Determine the (X, Y) coordinate at the center of the cell enclosing the given text.  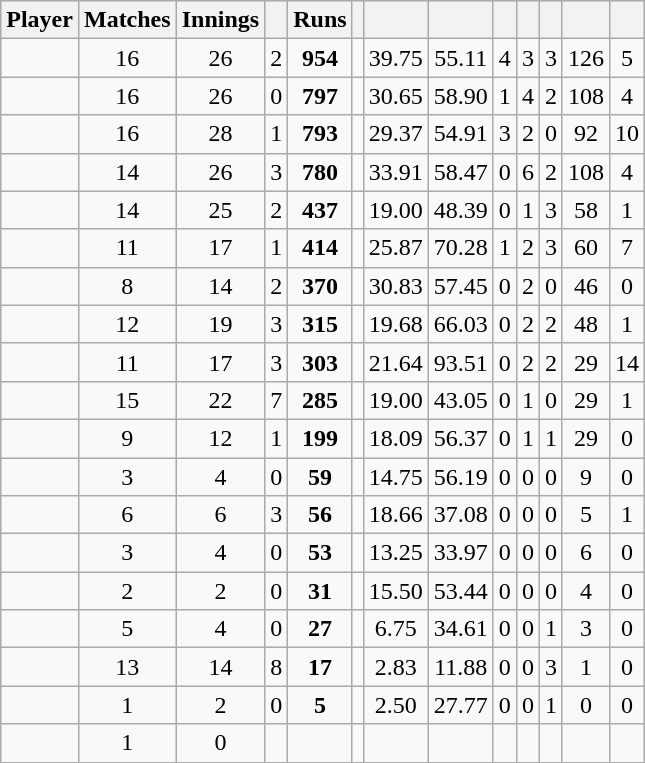
46 (586, 286)
18.09 (396, 438)
70.28 (460, 248)
56.19 (460, 477)
14.75 (396, 477)
34.61 (460, 629)
48 (586, 324)
6.75 (396, 629)
22 (220, 400)
Player (40, 20)
780 (320, 172)
2.83 (396, 667)
10 (628, 134)
27 (320, 629)
48.39 (460, 210)
39.75 (396, 58)
54.91 (460, 134)
33.97 (460, 553)
414 (320, 248)
437 (320, 210)
Matches (127, 20)
Innings (220, 20)
60 (586, 248)
13.25 (396, 553)
954 (320, 58)
56 (320, 515)
29.37 (396, 134)
13 (127, 667)
30.65 (396, 96)
58 (586, 210)
30.83 (396, 286)
37.08 (460, 515)
53.44 (460, 591)
25 (220, 210)
56.37 (460, 438)
19.68 (396, 324)
53 (320, 553)
18.66 (396, 515)
21.64 (396, 362)
11.88 (460, 667)
370 (320, 286)
Runs (320, 20)
15 (127, 400)
58.47 (460, 172)
2.50 (396, 705)
28 (220, 134)
303 (320, 362)
15.50 (396, 591)
33.91 (396, 172)
43.05 (460, 400)
57.45 (460, 286)
199 (320, 438)
55.11 (460, 58)
126 (586, 58)
92 (586, 134)
66.03 (460, 324)
27.77 (460, 705)
315 (320, 324)
285 (320, 400)
793 (320, 134)
31 (320, 591)
25.87 (396, 248)
59 (320, 477)
93.51 (460, 362)
797 (320, 96)
58.90 (460, 96)
19 (220, 324)
